For the text-containing cell, return its midpoint in (x, y) coordinate format. 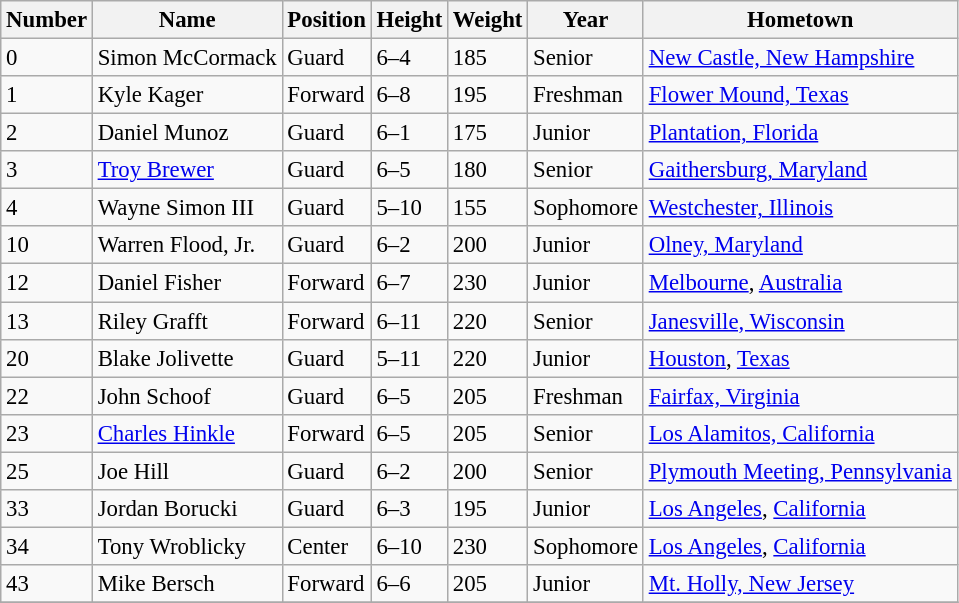
20 (47, 358)
Wayne Simon III (187, 208)
6–1 (409, 133)
Height (409, 20)
Troy Brewer (187, 170)
Tony Wroblicky (187, 546)
Daniel Munoz (187, 133)
6–6 (409, 584)
Melbourne, Australia (800, 283)
10 (47, 245)
Westchester, Illinois (800, 208)
Number (47, 20)
New Castle, New Hampshire (800, 58)
23 (47, 433)
2 (47, 133)
Warren Flood, Jr. (187, 245)
Flower Mound, Texas (800, 95)
Jordan Borucki (187, 509)
Charles Hinkle (187, 433)
13 (47, 321)
22 (47, 396)
6–3 (409, 509)
43 (47, 584)
Weight (488, 20)
Plymouth Meeting, Pennsylvania (800, 471)
Mt. Holly, New Jersey (800, 584)
5–11 (409, 358)
Position (326, 20)
Riley Grafft (187, 321)
Hometown (800, 20)
6–10 (409, 546)
180 (488, 170)
33 (47, 509)
Year (586, 20)
6–4 (409, 58)
Plantation, Florida (800, 133)
185 (488, 58)
Fairfax, Virginia (800, 396)
6–7 (409, 283)
155 (488, 208)
12 (47, 283)
0 (47, 58)
1 (47, 95)
Mike Bersch (187, 584)
Simon McCormack (187, 58)
Olney, Maryland (800, 245)
175 (488, 133)
Los Alamitos, California (800, 433)
John Schoof (187, 396)
Janesville, Wisconsin (800, 321)
Kyle Kager (187, 95)
Name (187, 20)
34 (47, 546)
4 (47, 208)
Blake Jolivette (187, 358)
Joe Hill (187, 471)
6–11 (409, 321)
5–10 (409, 208)
Gaithersburg, Maryland (800, 170)
Daniel Fisher (187, 283)
Houston, Texas (800, 358)
3 (47, 170)
25 (47, 471)
Center (326, 546)
6–8 (409, 95)
